Provide the (x, y) coordinate of the cell's center where the given text is located.  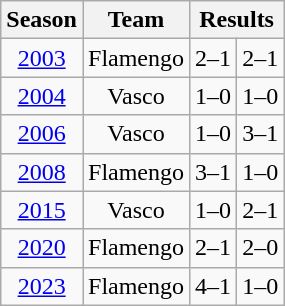
2020 (42, 248)
2004 (42, 96)
2023 (42, 286)
Season (42, 20)
4–1 (214, 286)
Results (237, 20)
Team (136, 20)
2003 (42, 58)
2–0 (260, 248)
2015 (42, 210)
2006 (42, 134)
2008 (42, 172)
